For the text-containing cell, return its midpoint in (X, Y) coordinate format. 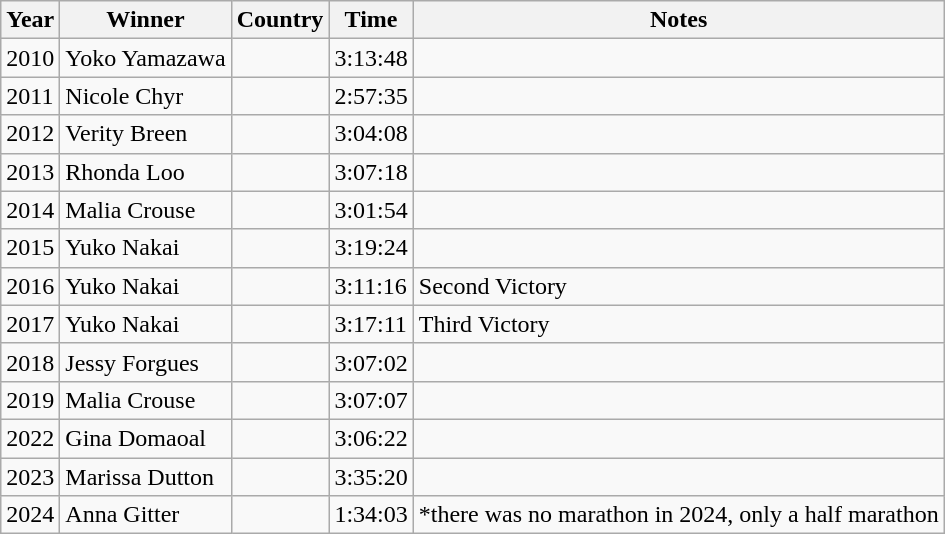
3:07:02 (371, 362)
Time (371, 20)
Winner (146, 20)
1:34:03 (371, 515)
2023 (30, 477)
2013 (30, 172)
3:13:48 (371, 58)
Third Victory (678, 324)
Second Victory (678, 286)
Notes (678, 20)
2022 (30, 438)
2016 (30, 286)
Year (30, 20)
Anna Gitter (146, 515)
2:57:35 (371, 96)
*there was no marathon in 2024, only a half marathon (678, 515)
3:07:07 (371, 400)
Nicole Chyr (146, 96)
Gina Domaoal (146, 438)
Jessy Forgues (146, 362)
Verity Breen (146, 134)
2012 (30, 134)
Yoko Yamazawa (146, 58)
3:01:54 (371, 210)
2011 (30, 96)
3:07:18 (371, 172)
2019 (30, 400)
Marissa Dutton (146, 477)
2017 (30, 324)
3:11:16 (371, 286)
2015 (30, 248)
Country (280, 20)
3:06:22 (371, 438)
2018 (30, 362)
3:19:24 (371, 248)
3:04:08 (371, 134)
2010 (30, 58)
2014 (30, 210)
Rhonda Loo (146, 172)
3:17:11 (371, 324)
3:35:20 (371, 477)
2024 (30, 515)
